Provide the [x, y] coordinate of the cell's center where the given text is located.  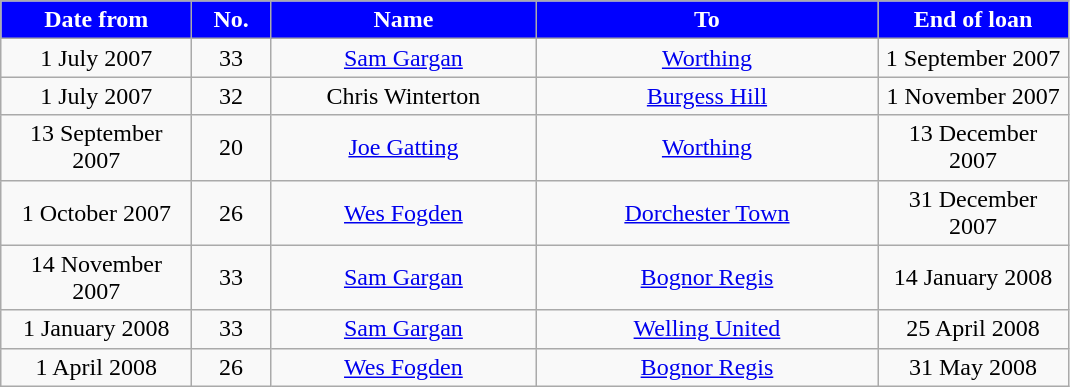
Welling United [706, 329]
20 [232, 148]
1 January 2008 [96, 329]
1 April 2008 [96, 367]
14 November 2007 [96, 278]
1 November 2007 [974, 96]
Chris Winterton [403, 96]
Burgess Hill [706, 96]
Name [403, 20]
32 [232, 96]
31 December 2007 [974, 212]
13 December 2007 [974, 148]
No. [232, 20]
Joe Gatting [403, 148]
25 April 2008 [974, 329]
31 May 2008 [974, 367]
Dorchester Town [706, 212]
1 October 2007 [96, 212]
1 September 2007 [974, 58]
End of loan [974, 20]
14 January 2008 [974, 278]
13 September 2007 [96, 148]
To [706, 20]
Date from [96, 20]
